Search for the cell housing the specified text and yield its [X, Y] center coordinate. 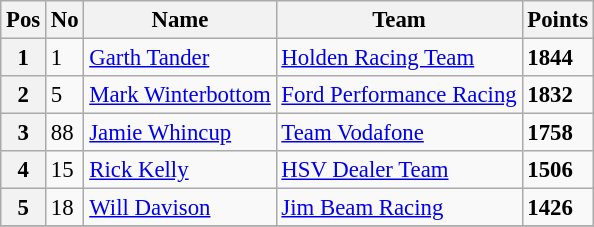
4 [24, 170]
Jim Beam Racing [399, 208]
15 [65, 170]
Rick Kelly [180, 170]
HSV Dealer Team [399, 170]
Team [399, 20]
Points [558, 20]
Will Davison [180, 208]
Garth Tander [180, 58]
1758 [558, 133]
18 [65, 208]
Holden Racing Team [399, 58]
Jamie Whincup [180, 133]
3 [24, 133]
1506 [558, 170]
No [65, 20]
2 [24, 95]
Name [180, 20]
Pos [24, 20]
1844 [558, 58]
1832 [558, 95]
1426 [558, 208]
Ford Performance Racing [399, 95]
Mark Winterbottom [180, 95]
Team Vodafone [399, 133]
88 [65, 133]
